Pinpoint the cell where the given text exists, returning its (x, y) midpoint coordinate. 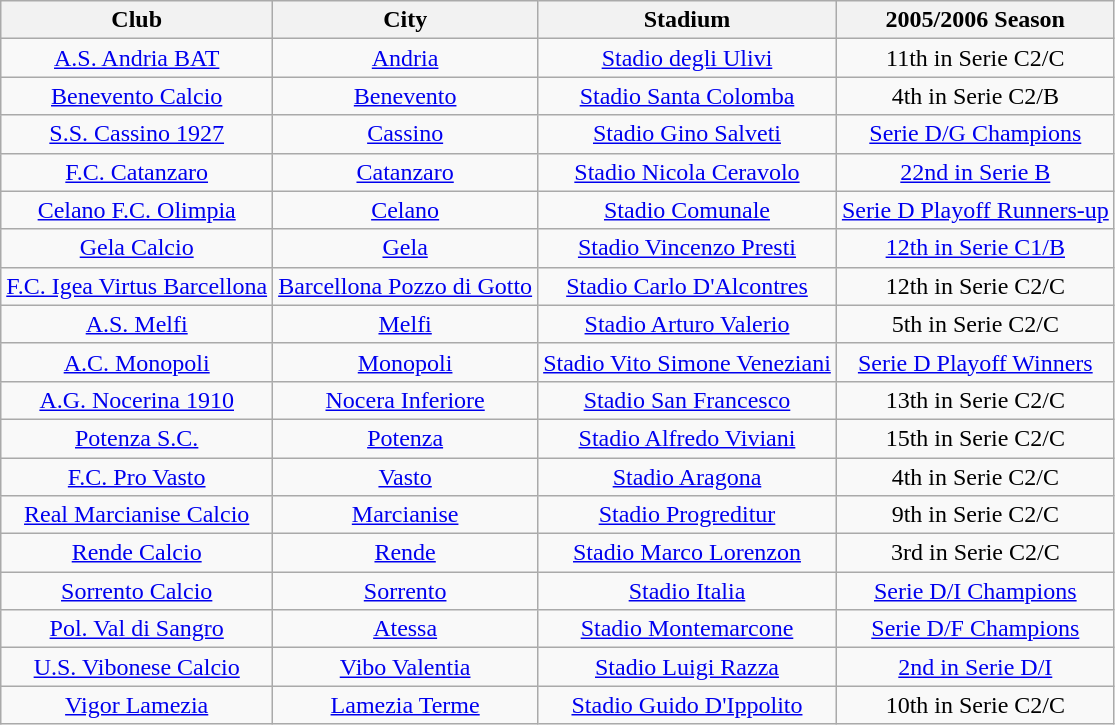
Stadio San Francesco (688, 400)
Stadio Montemarcone (688, 629)
Lamezia Terme (406, 705)
Pol. Val di Sangro (137, 629)
Serie D/I Champions (975, 591)
Stadio Progreditur (688, 515)
Stadium (688, 20)
Stadio Vincenzo Presti (688, 248)
Catanzaro (406, 172)
S.S. Cassino 1927 (137, 134)
2nd in Serie D/I (975, 667)
Benevento (406, 96)
Nocera Inferiore (406, 400)
Stadio Marco Lorenzon (688, 553)
Serie D/G Champions (975, 134)
13th in Serie C2/C (975, 400)
Vigor Lamezia (137, 705)
City (406, 20)
5th in Serie C2/C (975, 324)
Benevento Calcio (137, 96)
Stadio Guido D'Ippolito (688, 705)
Stadio Luigi Razza (688, 667)
12th in Serie C2/C (975, 286)
Stadio Vito Simone Veneziani (688, 362)
A.G. Nocerina 1910 (137, 400)
Serie D/F Champions (975, 629)
Club (137, 20)
Stadio Arturo Valerio (688, 324)
Celano F.C. Olimpia (137, 210)
Sorrento (406, 591)
Rende (406, 553)
Potenza (406, 438)
F.C. Catanzaro (137, 172)
Stadio Aragona (688, 477)
Gela (406, 248)
Cassino (406, 134)
Stadio Italia (688, 591)
11th in Serie C2/C (975, 58)
Atessa (406, 629)
4th in Serie C2/B (975, 96)
Gela Calcio (137, 248)
9th in Serie C2/C (975, 515)
A.S. Melfi (137, 324)
Stadio Santa Colomba (688, 96)
Monopoli (406, 362)
22nd in Serie B (975, 172)
Vasto (406, 477)
Marcianise (406, 515)
Vibo Valentia (406, 667)
Serie D Playoff Winners (975, 362)
12th in Serie C1/B (975, 248)
Barcellona Pozzo di Gotto (406, 286)
Rende Calcio (137, 553)
Stadio Gino Salveti (688, 134)
Stadio degli Ulivi (688, 58)
Melfi (406, 324)
Stadio Alfredo Viviani (688, 438)
3rd in Serie C2/C (975, 553)
Sorrento Calcio (137, 591)
15th in Serie C2/C (975, 438)
Stadio Nicola Ceravolo (688, 172)
Stadio Carlo D'Alcontres (688, 286)
2005/2006 Season (975, 20)
4th in Serie C2/C (975, 477)
Real Marcianise Calcio (137, 515)
F.C. Pro Vasto (137, 477)
F.C. Igea Virtus Barcellona (137, 286)
Potenza S.C. (137, 438)
A.S. Andria BAT (137, 58)
Andria (406, 58)
A.C. Monopoli (137, 362)
Stadio Comunale (688, 210)
Celano (406, 210)
U.S. Vibonese Calcio (137, 667)
10th in Serie C2/C (975, 705)
Serie D Playoff Runners-up (975, 210)
